Capture the cell that displays the provided text and extract its [X, Y] central coordinate. 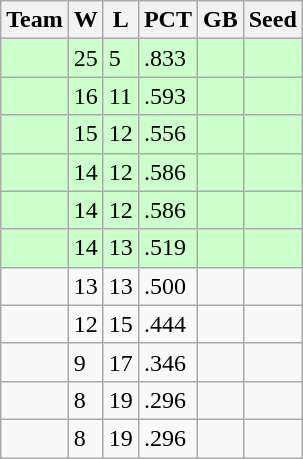
GB [220, 20]
PCT [168, 20]
11 [120, 96]
Seed [272, 20]
17 [120, 362]
.556 [168, 134]
.500 [168, 286]
.833 [168, 58]
16 [86, 96]
.444 [168, 324]
W [86, 20]
5 [120, 58]
.593 [168, 96]
L [120, 20]
25 [86, 58]
.346 [168, 362]
.519 [168, 248]
Team [35, 20]
9 [86, 362]
